Return the [x, y] coordinate for the center point of the cell that contains the specified text.  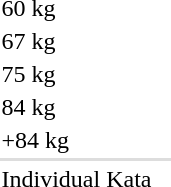
67 kg [76, 41]
75 kg [76, 74]
+84 kg [76, 140]
84 kg [76, 107]
